From the cell containing the given text, extract its center point as [x, y] coordinate. 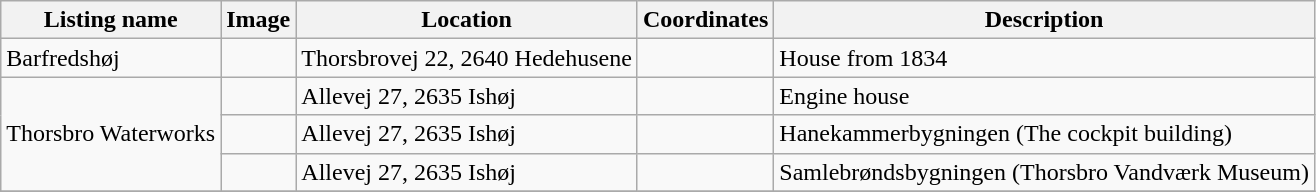
Thorsbrovej 22, 2640 Hedehusene [467, 58]
Engine house [1044, 96]
House from 1834 [1044, 58]
Description [1044, 20]
Hanekammerbygningen (The cockpit building) [1044, 134]
Thorsbro Waterworks [111, 134]
Location [467, 20]
Coordinates [705, 20]
Barfredshøj [111, 58]
Samlebrøndsbygningen (Thorsbro Vandværk Museum) [1044, 172]
Image [258, 20]
Listing name [111, 20]
